Identify which cell holds the provided text, then report its (x, y) central coordinate. 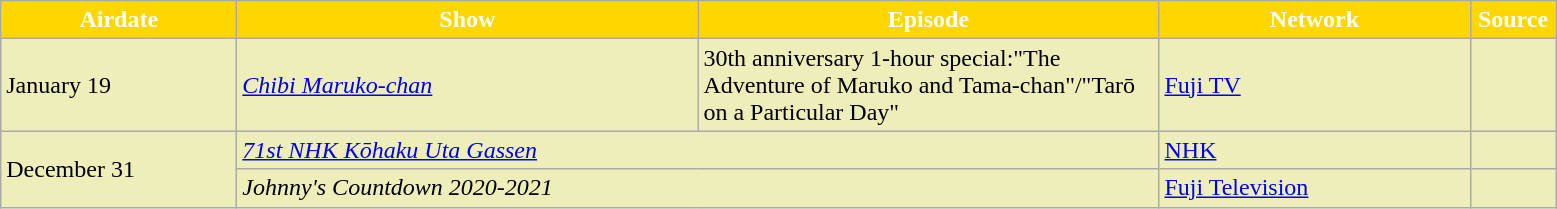
Show (468, 20)
Chibi Maruko-chan (468, 85)
Network (1314, 20)
71st NHK Kōhaku Uta Gassen (698, 150)
December 31 (119, 169)
Johnny's Countdown 2020-2021 (698, 188)
NHK (1314, 150)
30th anniversary 1-hour special:"The Adventure of Maruko and Tama-chan"/"Tarō on a Particular Day" (928, 85)
Fuji Television (1314, 188)
Airdate (119, 20)
Source (1513, 20)
January 19 (119, 85)
Episode (928, 20)
Fuji TV (1314, 85)
